For the text-containing cell, return its midpoint in [x, y] coordinate format. 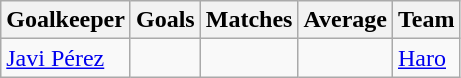
Average [346, 20]
Goals [165, 20]
Javi Pérez [66, 58]
Goalkeeper [66, 20]
Team [426, 20]
Matches [249, 20]
Haro [426, 58]
